Capture the cell that displays the provided text and extract its [X, Y] central coordinate. 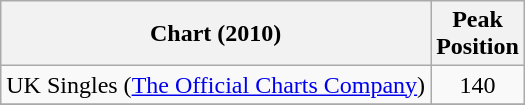
Chart (2010) [216, 34]
PeakPosition [478, 34]
UK Singles (The Official Charts Company) [216, 85]
140 [478, 85]
